Capture the cell that displays the provided text and extract its [x, y] central coordinate. 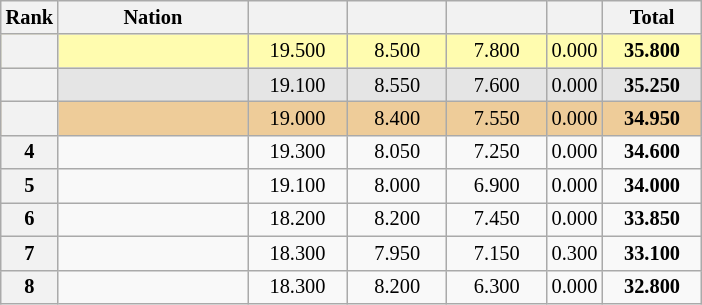
34.600 [652, 152]
8.550 [397, 85]
18.200 [298, 219]
19.300 [298, 152]
7.950 [397, 253]
7 [30, 253]
33.100 [652, 253]
7.250 [497, 152]
8.500 [397, 51]
19.000 [298, 118]
7.550 [497, 118]
4 [30, 152]
7.150 [497, 253]
6.300 [497, 287]
33.850 [652, 219]
19.500 [298, 51]
0.300 [575, 253]
8.000 [397, 186]
35.250 [652, 85]
6.900 [497, 186]
5 [30, 186]
Nation [153, 17]
7.600 [497, 85]
Total [652, 17]
32.800 [652, 287]
8 [30, 287]
Rank [30, 17]
34.950 [652, 118]
35.800 [652, 51]
34.000 [652, 186]
6 [30, 219]
8.050 [397, 152]
8.400 [397, 118]
7.450 [497, 219]
7.800 [497, 51]
